Extract the [X, Y] coordinate from the center of the cell holding the provided text.  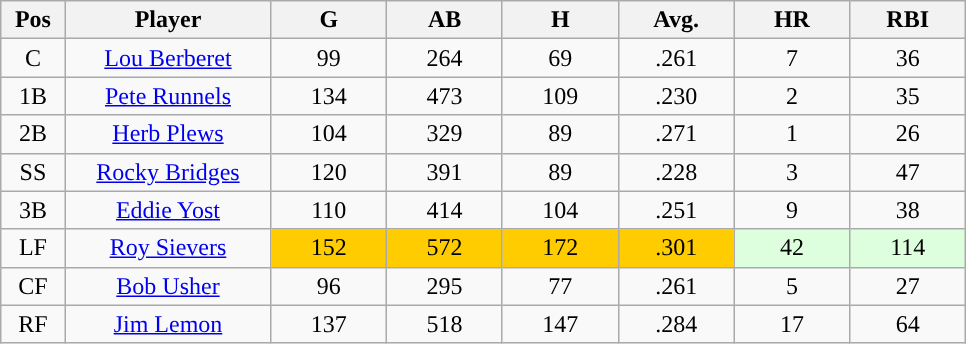
.251 [676, 210]
G [329, 20]
295 [445, 286]
Lou Berberet [168, 58]
109 [560, 96]
Player [168, 20]
RBI [908, 20]
1B [33, 96]
114 [908, 248]
.230 [676, 96]
134 [329, 96]
HR [792, 20]
99 [329, 58]
264 [445, 58]
Pete Runnels [168, 96]
17 [792, 324]
96 [329, 286]
7 [792, 58]
.271 [676, 134]
Avg. [676, 20]
572 [445, 248]
38 [908, 210]
69 [560, 58]
Roy Sievers [168, 248]
.284 [676, 324]
2 [792, 96]
172 [560, 248]
LF [33, 248]
Bob Usher [168, 286]
36 [908, 58]
42 [792, 248]
H [560, 20]
64 [908, 324]
3 [792, 172]
AB [445, 20]
CF [33, 286]
9 [792, 210]
Jim Lemon [168, 324]
Pos [33, 20]
.228 [676, 172]
152 [329, 248]
C [33, 58]
1 [792, 134]
110 [329, 210]
47 [908, 172]
473 [445, 96]
.301 [676, 248]
3B [33, 210]
120 [329, 172]
137 [329, 324]
5 [792, 286]
77 [560, 286]
26 [908, 134]
Rocky Bridges [168, 172]
329 [445, 134]
518 [445, 324]
Herb Plews [168, 134]
RF [33, 324]
391 [445, 172]
35 [908, 96]
27 [908, 286]
SS [33, 172]
414 [445, 210]
Eddie Yost [168, 210]
2B [33, 134]
147 [560, 324]
